For the text-containing cell, return its midpoint in (x, y) coordinate format. 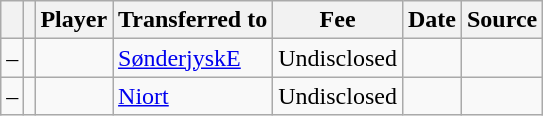
Niort (193, 96)
Transferred to (193, 20)
Source (502, 20)
SønderjyskE (193, 58)
Player (74, 20)
Date (432, 20)
Fee (338, 20)
